Find where the given text appears and provide that cell's center as [X, Y] coordinate. 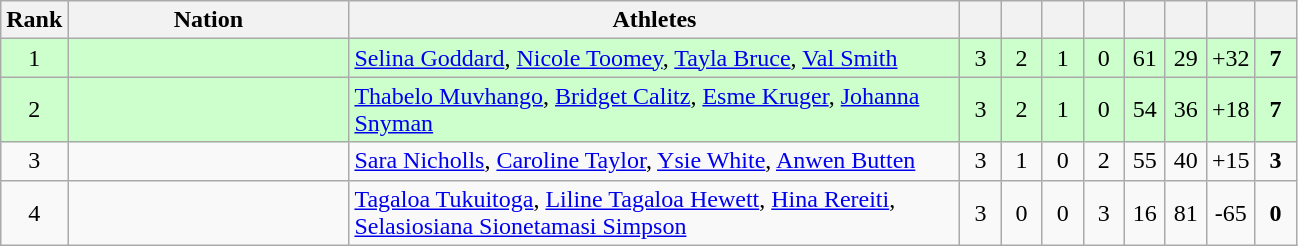
29 [1186, 58]
Sara Nicholls, Caroline Taylor, Ysie White, Anwen Butten [654, 161]
4 [34, 212]
61 [1144, 58]
Thabelo Muvhango, Bridget Calitz, Esme Kruger, Johanna Snyman [654, 110]
55 [1144, 161]
-65 [1230, 212]
Selina Goddard, Nicole Toomey, Tayla Bruce, Val Smith [654, 58]
+18 [1230, 110]
+32 [1230, 58]
54 [1144, 110]
16 [1144, 212]
Tagaloa Tukuitoga, Liline Tagaloa Hewett, Hina Rereiti, Selasiosiana Sionetamasi Simpson [654, 212]
Nation [208, 20]
40 [1186, 161]
Athletes [654, 20]
81 [1186, 212]
+15 [1230, 161]
Rank [34, 20]
36 [1186, 110]
